Search for the cell housing the specified text and yield its (x, y) center coordinate. 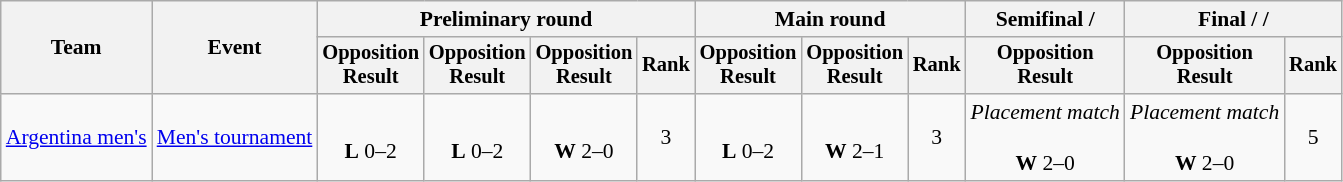
W 2–1 (854, 138)
Team (76, 48)
5 (1313, 138)
Main round (830, 19)
Final / / (1234, 19)
Preliminary round (506, 19)
Argentina men's (76, 138)
Men's tournament (235, 138)
Event (235, 48)
W 2–0 (584, 138)
Semifinal / (1046, 19)
